Scan for the cell matching the given text and deliver its [X, Y] coordinate at center. 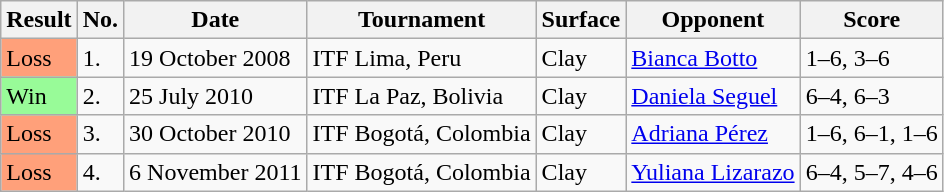
3. [100, 134]
ITF Lima, Peru [422, 58]
Adriana Pérez [713, 134]
Tournament [422, 20]
Opponent [713, 20]
2. [100, 96]
1. [100, 58]
No. [100, 20]
Yuliana Lizarazo [713, 172]
19 October 2008 [216, 58]
Score [872, 20]
1–6, 3–6 [872, 58]
4. [100, 172]
30 October 2010 [216, 134]
Bianca Botto [713, 58]
25 July 2010 [216, 96]
6–4, 5–7, 4–6 [872, 172]
6–4, 6–3 [872, 96]
Date [216, 20]
Surface [581, 20]
Daniela Seguel [713, 96]
Result [39, 20]
Win [39, 96]
1–6, 6–1, 1–6 [872, 134]
6 November 2011 [216, 172]
ITF La Paz, Bolivia [422, 96]
